For the text-containing cell, return its midpoint in (X, Y) coordinate format. 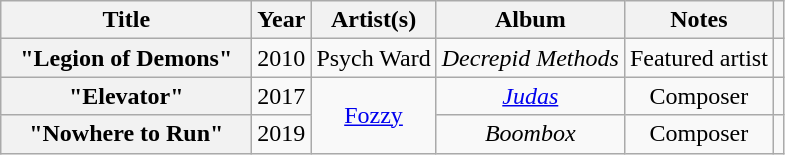
2010 (282, 58)
Album (530, 20)
Title (126, 20)
Judas (530, 96)
Year (282, 20)
"Legion of Demons" (126, 58)
Psych Ward (374, 58)
"Nowhere to Run" (126, 134)
Decrepid Methods (530, 58)
Notes (698, 20)
Boombox (530, 134)
2019 (282, 134)
Featured artist (698, 58)
2017 (282, 96)
Artist(s) (374, 20)
"Elevator" (126, 96)
Fozzy (374, 115)
